Provide the (X, Y) coordinate of the cell's center where the given text is located.  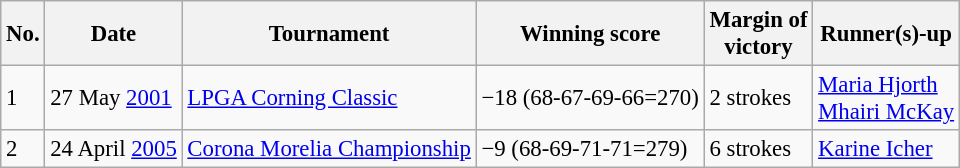
Corona Morelia Championship (329, 149)
Maria Hjorth Mhairi McKay (886, 98)
LPGA Corning Classic (329, 98)
Date (114, 34)
2 strokes (758, 98)
27 May 2001 (114, 98)
1 (23, 98)
No. (23, 34)
Winning score (590, 34)
−9 (68-69-71-71=279) (590, 149)
Karine Icher (886, 149)
6 strokes (758, 149)
Tournament (329, 34)
Margin ofvictory (758, 34)
−18 (68-67-69-66=270) (590, 98)
24 April 2005 (114, 149)
2 (23, 149)
Runner(s)-up (886, 34)
